Detect which cell encompasses the target text, then output its [x, y] center coordinate. 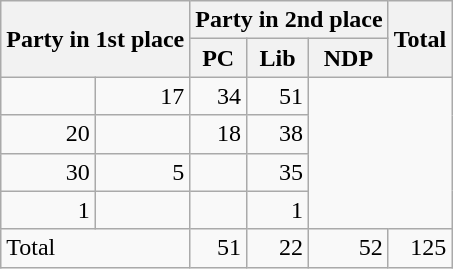
17 [142, 96]
Lib [278, 58]
38 [278, 134]
5 [142, 172]
NDP [349, 58]
52 [349, 248]
Party in 2nd place [289, 20]
20 [48, 134]
18 [218, 134]
22 [278, 248]
PC [218, 58]
34 [218, 96]
35 [278, 172]
125 [420, 248]
30 [48, 172]
Party in 1st place [96, 39]
